Scan for the cell matching the given text and deliver its (x, y) coordinate at center. 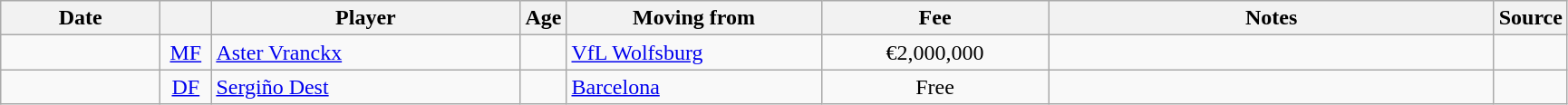
DF (186, 87)
Player (366, 18)
Fee (935, 18)
Sergiño Dest (366, 87)
Date (81, 18)
VfL Wolfsburg (694, 52)
Free (935, 87)
Notes (1271, 18)
Moving from (694, 18)
Source (1530, 18)
Barcelona (694, 87)
Age (544, 18)
Aster Vranckx (366, 52)
€2,000,000 (935, 52)
MF (186, 52)
